Return the (x, y) coordinate for the center point of the cell that contains the specified text.  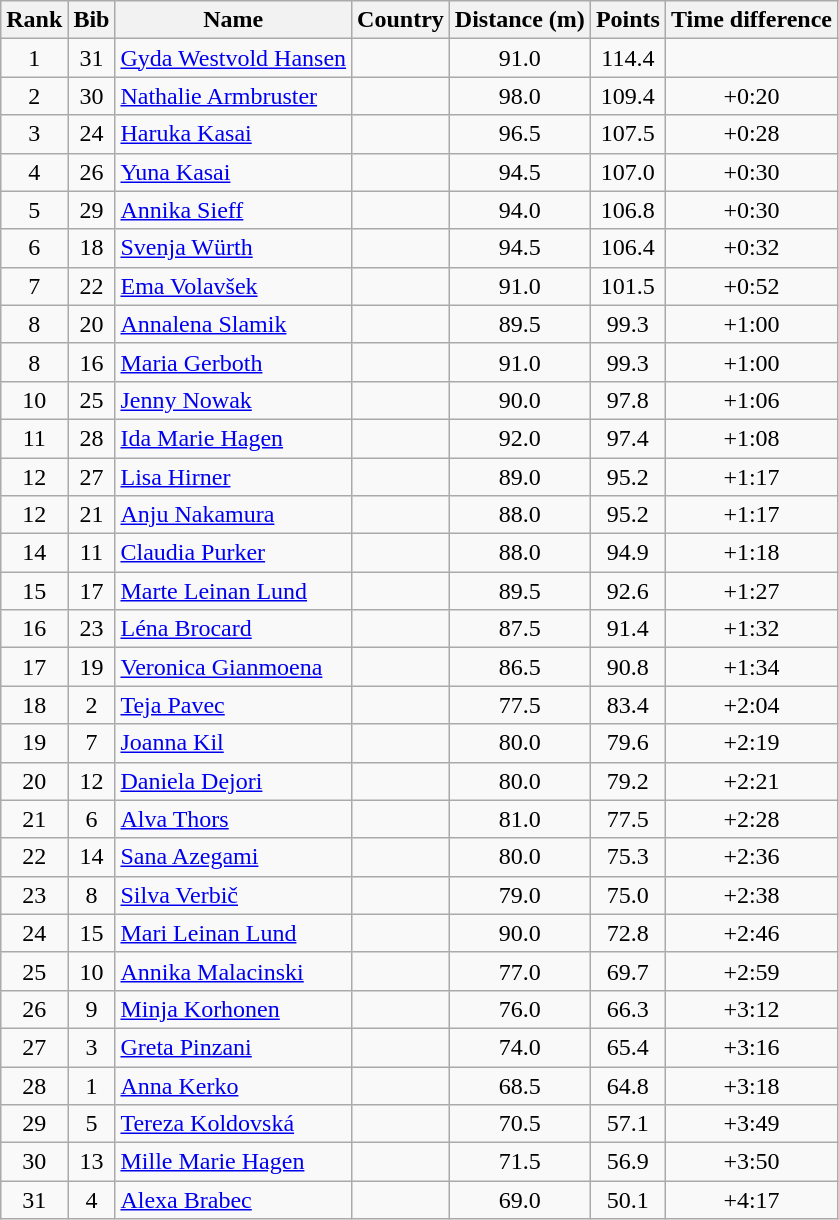
Veronica Gianmoena (234, 667)
13 (92, 1162)
107.0 (628, 172)
Tereza Koldovská (234, 1124)
76.0 (520, 1009)
Sana Azegami (234, 857)
Minja Korhonen (234, 1009)
Jenny Nowak (234, 400)
68.5 (520, 1085)
Daniela Dejori (234, 781)
+1:27 (751, 591)
+0:52 (751, 286)
87.5 (520, 629)
Annika Sieff (234, 210)
Points (628, 20)
Time difference (751, 20)
Alexa Brabec (234, 1200)
+2:38 (751, 895)
Silva Verbič (234, 895)
Greta Pinzani (234, 1047)
106.8 (628, 210)
Yuna Kasai (234, 172)
+2:21 (751, 781)
69.7 (628, 971)
71.5 (520, 1162)
Svenja Würth (234, 248)
Mari Leinan Lund (234, 933)
89.0 (520, 477)
Gyda Westvold Hansen (234, 58)
65.4 (628, 1047)
+2:28 (751, 819)
Annika Malacinski (234, 971)
69.0 (520, 1200)
Nathalie Armbruster (234, 96)
94.0 (520, 210)
Teja Pavec (234, 705)
Name (234, 20)
Bib (92, 20)
66.3 (628, 1009)
Mille Marie Hagen (234, 1162)
79.2 (628, 781)
79.6 (628, 743)
+0:28 (751, 134)
70.5 (520, 1124)
72.8 (628, 933)
90.8 (628, 667)
+1:08 (751, 438)
+0:20 (751, 96)
Lisa Hirner (234, 477)
+1:32 (751, 629)
+2:04 (751, 705)
109.4 (628, 96)
75.0 (628, 895)
91.4 (628, 629)
+2:36 (751, 857)
83.4 (628, 705)
81.0 (520, 819)
57.1 (628, 1124)
74.0 (520, 1047)
+4:17 (751, 1200)
97.4 (628, 438)
94.9 (628, 553)
86.5 (520, 667)
+1:18 (751, 553)
64.8 (628, 1085)
77.0 (520, 971)
98.0 (520, 96)
Anna Kerko (234, 1085)
92.6 (628, 591)
50.1 (628, 1200)
Claudia Purker (234, 553)
96.5 (520, 134)
Joanna Kil (234, 743)
+3:12 (751, 1009)
Ida Marie Hagen (234, 438)
Ema Volavšek (234, 286)
+3:50 (751, 1162)
Country (401, 20)
56.9 (628, 1162)
79.0 (520, 895)
+1:34 (751, 667)
+2:46 (751, 933)
+3:49 (751, 1124)
Léna Brocard (234, 629)
107.5 (628, 134)
+3:18 (751, 1085)
Anju Nakamura (234, 515)
Distance (m) (520, 20)
101.5 (628, 286)
+3:16 (751, 1047)
+1:06 (751, 400)
Haruka Kasai (234, 134)
9 (92, 1009)
Alva Thors (234, 819)
92.0 (520, 438)
114.4 (628, 58)
Rank (34, 20)
+2:59 (751, 971)
97.8 (628, 400)
Maria Gerboth (234, 362)
Annalena Slamik (234, 324)
106.4 (628, 248)
75.3 (628, 857)
+2:19 (751, 743)
+0:32 (751, 248)
Marte Leinan Lund (234, 591)
